From the cell containing the given text, extract its center point as [x, y] coordinate. 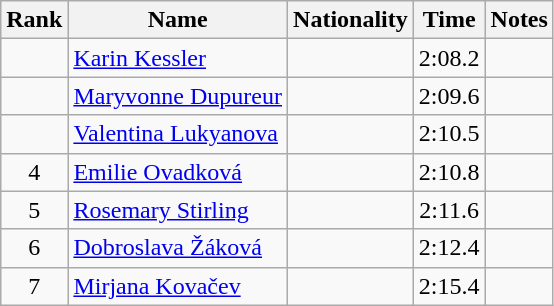
6 [34, 248]
Nationality [351, 20]
Rank [34, 20]
Valentina Lukyanova [178, 134]
Notes [519, 20]
2:08.2 [449, 58]
2:09.6 [449, 96]
Karin Kessler [178, 58]
Dobroslava Žáková [178, 248]
7 [34, 286]
2:15.4 [449, 286]
2:11.6 [449, 210]
5 [34, 210]
Emilie Ovadková [178, 172]
2:10.8 [449, 172]
2:12.4 [449, 248]
Mirjana Kovačev [178, 286]
Time [449, 20]
Maryvonne Dupureur [178, 96]
Rosemary Stirling [178, 210]
2:10.5 [449, 134]
4 [34, 172]
Name [178, 20]
